Detect which cell encompasses the target text, then output its [X, Y] center coordinate. 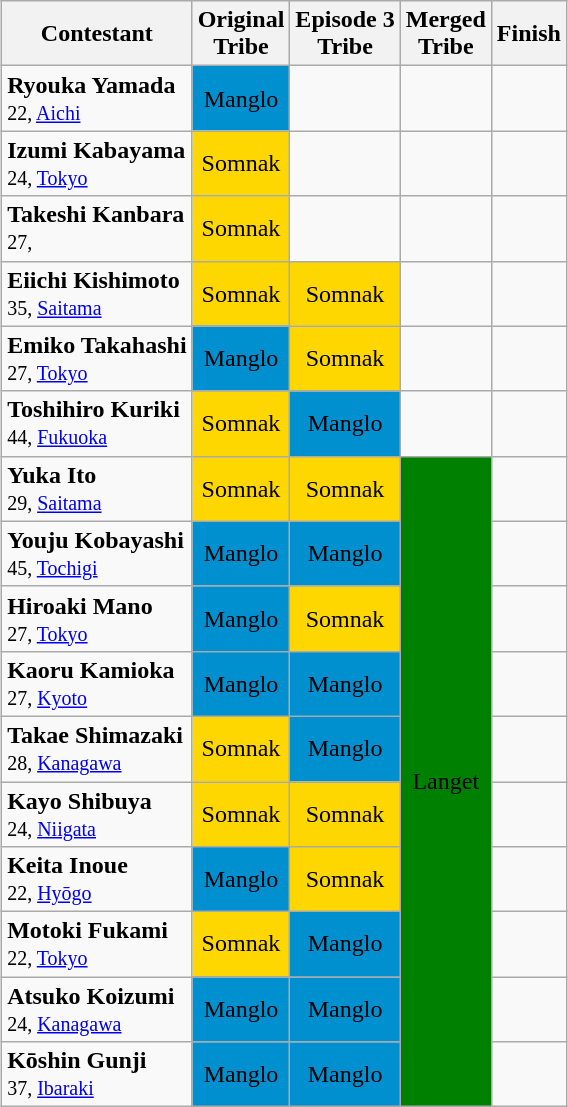
Kayo Shibuya24, Niigata [97, 814]
OriginalTribe [241, 34]
Langet [446, 782]
Eiichi Kishimoto35, Saitama [97, 294]
Hiroaki Mano27, Tokyo [97, 618]
Keita Inoue22, Hyōgo [97, 880]
Finish [528, 34]
Contestant [97, 34]
Episode 3Tribe [345, 34]
Ryouka Yamada22, Aichi [97, 98]
Toshihiro Kuriki44, Fukuoka [97, 424]
Izumi Kabayama24, Tokyo [97, 164]
MergedTribe [446, 34]
Youju Kobayashi45, Tochigi [97, 554]
Kaoru Kamioka27, Kyoto [97, 684]
Atsuko Koizumi24, Kanagawa [97, 1010]
Motoki Fukami22, Tokyo [97, 944]
Takae Shimazaki28, Kanagawa [97, 748]
Takeshi Kanbara27, [97, 228]
Emiko Takahashi27, Tokyo [97, 358]
Yuka Ito29, Saitama [97, 488]
Kōshin Gunji37, Ibaraki [97, 1074]
